Extract the (X, Y) coordinate from the center of the cell holding the provided text.  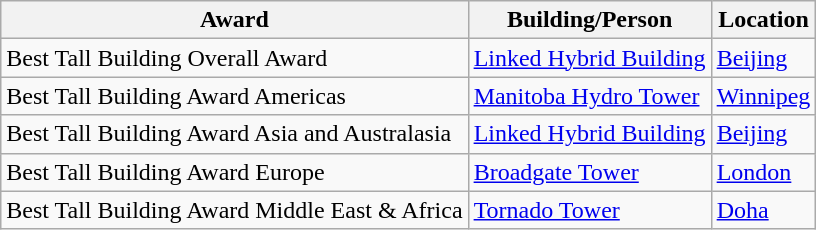
Best Tall Building Award Asia and Australasia (234, 134)
Manitoba Hydro Tower (590, 96)
Tornado Tower (590, 210)
Best Tall Building Award Europe (234, 172)
Location (764, 20)
Doha (764, 210)
Building/Person (590, 20)
Award (234, 20)
London (764, 172)
Best Tall Building Award Americas (234, 96)
Best Tall Building Award Middle East & Africa (234, 210)
Best Tall Building Overall Award (234, 58)
Broadgate Tower (590, 172)
Winnipeg (764, 96)
